Capture the cell that displays the provided text and extract its [x, y] central coordinate. 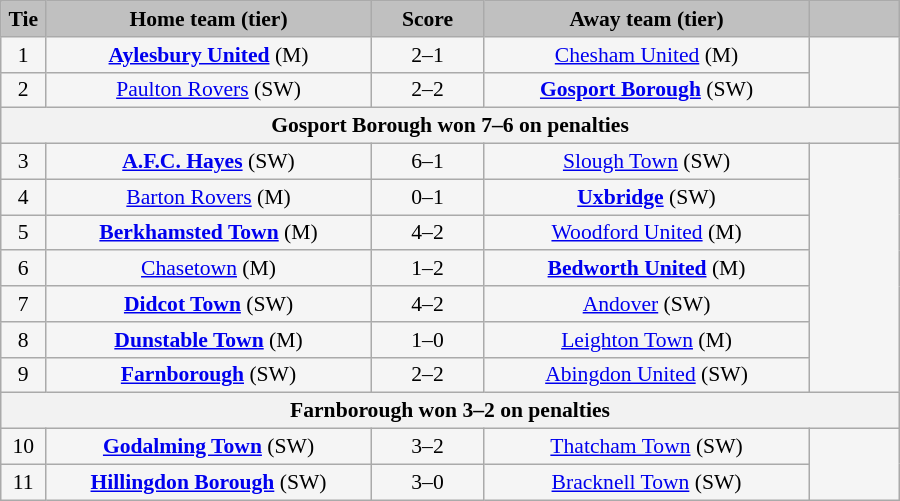
Chasetown (M) [209, 269]
6–1 [427, 162]
Farnborough (SW) [209, 375]
Home team (tier) [209, 19]
7 [24, 304]
Paulton Rovers (SW) [209, 90]
8 [24, 340]
9 [24, 375]
Bracknell Town (SW) [647, 482]
Score [427, 19]
Didcot Town (SW) [209, 304]
2 [24, 90]
Abingdon United (SW) [647, 375]
6 [24, 269]
11 [24, 482]
Barton Rovers (M) [209, 197]
Godalming Town (SW) [209, 447]
Woodford United (M) [647, 233]
Leighton Town (M) [647, 340]
Aylesbury United (M) [209, 55]
Chesham United (M) [647, 55]
Farnborough won 3–2 on penalties [450, 411]
Slough Town (SW) [647, 162]
5 [24, 233]
Dunstable Town (M) [209, 340]
3 [24, 162]
1–0 [427, 340]
Andover (SW) [647, 304]
Bedworth United (M) [647, 269]
Tie [24, 19]
4 [24, 197]
Gosport Borough won 7–6 on penalties [450, 126]
Uxbridge (SW) [647, 197]
10 [24, 447]
1 [24, 55]
1–2 [427, 269]
Thatcham Town (SW) [647, 447]
Berkhamsted Town (M) [209, 233]
3–2 [427, 447]
Away team (tier) [647, 19]
A.F.C. Hayes (SW) [209, 162]
0–1 [427, 197]
2–1 [427, 55]
3–0 [427, 482]
Hillingdon Borough (SW) [209, 482]
Gosport Borough (SW) [647, 90]
